Find where the given text appears and provide that cell's center as [x, y] coordinate. 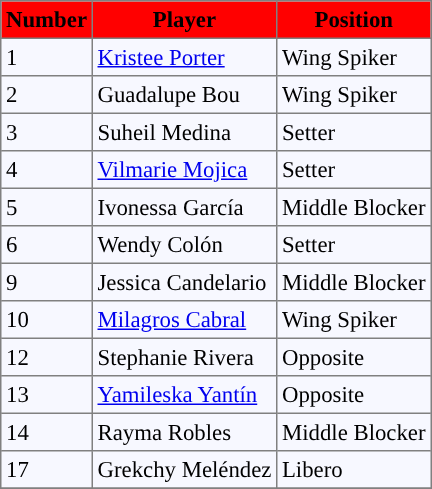
10 [47, 320]
Yamileska Yantín [184, 395]
6 [47, 245]
2 [47, 95]
Libero [354, 470]
Milagros Cabral [184, 320]
5 [47, 207]
Guadalupe Bou [184, 95]
Position [354, 20]
Kristee Porter [184, 57]
Player [184, 20]
Grekchy Meléndez [184, 470]
Wendy Colón [184, 245]
13 [47, 395]
Number [47, 20]
Rayma Robles [184, 432]
Stephanie Rivera [184, 357]
3 [47, 132]
12 [47, 357]
9 [47, 282]
Vilmarie Mojica [184, 170]
4 [47, 170]
17 [47, 470]
Ivonessa García [184, 207]
Jessica Candelario [184, 282]
1 [47, 57]
14 [47, 432]
Suheil Medina [184, 132]
